Search for the cell housing the specified text and yield its [X, Y] center coordinate. 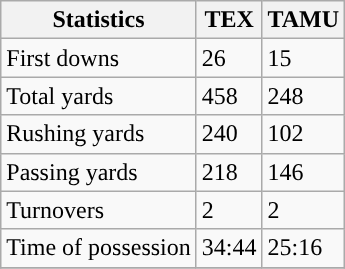
Passing yards [99, 172]
218 [229, 172]
34:44 [229, 248]
Rushing yards [99, 134]
TEX [229, 20]
146 [304, 172]
458 [229, 96]
248 [304, 96]
26 [229, 58]
Total yards [99, 96]
102 [304, 134]
Turnovers [99, 210]
15 [304, 58]
TAMU [304, 20]
Statistics [99, 20]
Time of possession [99, 248]
240 [229, 134]
First downs [99, 58]
25:16 [304, 248]
